Find where the given text appears and provide that cell's center as [x, y] coordinate. 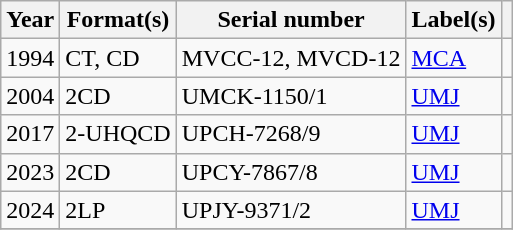
Label(s) [454, 20]
UPCH-7268/9 [291, 134]
CT, CD [118, 58]
UPCY-7867/8 [291, 172]
1994 [30, 58]
Serial number [291, 20]
Year [30, 20]
Format(s) [118, 20]
UPJY-9371/2 [291, 210]
2024 [30, 210]
2004 [30, 96]
2-UHQCD [118, 134]
2017 [30, 134]
2LP [118, 210]
2023 [30, 172]
MVCC-12, MVCD-12 [291, 58]
MCA [454, 58]
UMCK-1150/1 [291, 96]
